Locate the cell with the specified text and output its (X, Y) center coordinate. 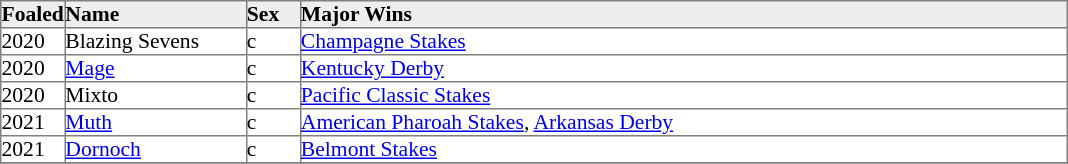
Blazing Sevens (156, 42)
Mage (156, 68)
Name (156, 14)
Kentucky Derby (683, 68)
American Pharoah Stakes, Arkansas Derby (683, 122)
Mixto (156, 96)
Dornoch (156, 150)
Belmont Stakes (683, 150)
Champagne Stakes (683, 42)
Major Wins (683, 14)
Muth (156, 122)
Foaled (33, 14)
Pacific Classic Stakes (683, 96)
Sex (273, 14)
